Find where the given text appears and provide that cell's center as [x, y] coordinate. 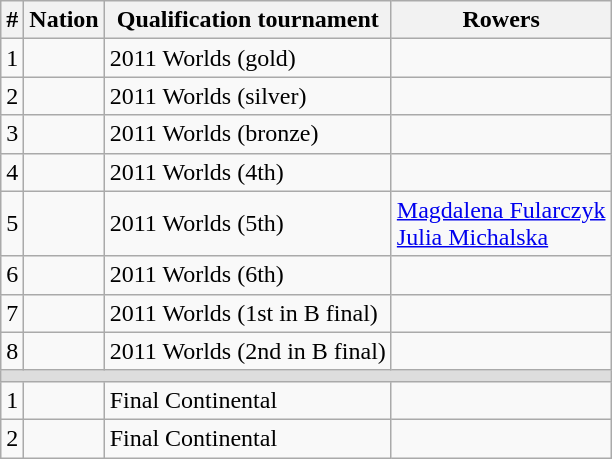
2011 Worlds (2nd in B final) [248, 351]
2011 Worlds (gold) [248, 58]
7 [12, 313]
8 [12, 351]
3 [12, 134]
2011 Worlds (silver) [248, 96]
# [12, 20]
2011 Worlds (bronze) [248, 134]
5 [12, 224]
6 [12, 275]
Magdalena FularczykJulia Michalska [501, 224]
Qualification tournament [248, 20]
Nation [64, 20]
Rowers [501, 20]
2011 Worlds (4th) [248, 172]
2011 Worlds (5th) [248, 224]
4 [12, 172]
2011 Worlds (1st in B final) [248, 313]
2011 Worlds (6th) [248, 275]
